Locate the cell with the specified text and output its [x, y] center coordinate. 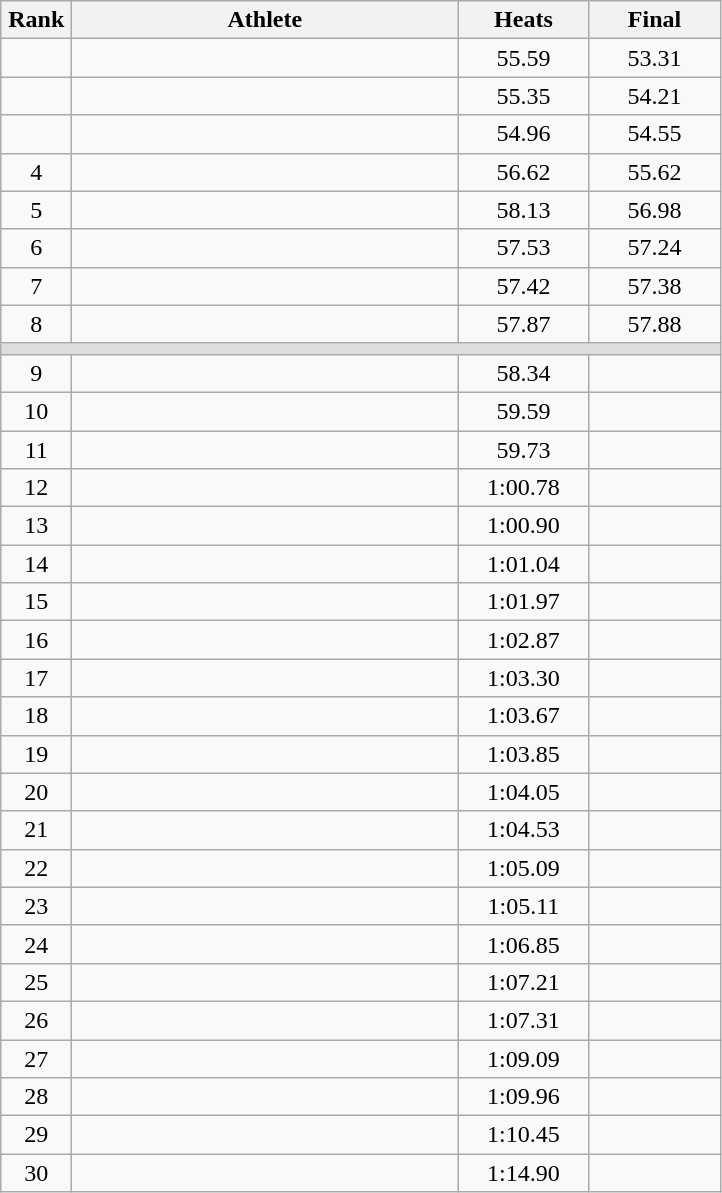
Heats [524, 20]
56.98 [654, 210]
1:05.09 [524, 868]
9 [36, 373]
57.88 [654, 324]
1:05.11 [524, 906]
23 [36, 906]
1:09.96 [524, 1097]
24 [36, 944]
53.31 [654, 58]
57.87 [524, 324]
1:14.90 [524, 1173]
22 [36, 868]
1:07.21 [524, 982]
57.42 [524, 286]
10 [36, 411]
1:09.09 [524, 1059]
1:03.67 [524, 716]
13 [36, 526]
Athlete [265, 20]
25 [36, 982]
56.62 [524, 172]
4 [36, 172]
12 [36, 488]
17 [36, 678]
28 [36, 1097]
Rank [36, 20]
59.73 [524, 449]
1:06.85 [524, 944]
5 [36, 210]
1:10.45 [524, 1135]
16 [36, 640]
58.34 [524, 373]
6 [36, 248]
54.21 [654, 96]
58.13 [524, 210]
57.53 [524, 248]
54.96 [524, 134]
1:00.78 [524, 488]
1:07.31 [524, 1020]
15 [36, 602]
30 [36, 1173]
1:01.04 [524, 564]
21 [36, 830]
29 [36, 1135]
26 [36, 1020]
20 [36, 792]
Final [654, 20]
1:03.85 [524, 754]
55.59 [524, 58]
8 [36, 324]
1:04.53 [524, 830]
11 [36, 449]
19 [36, 754]
59.59 [524, 411]
1:01.97 [524, 602]
54.55 [654, 134]
18 [36, 716]
14 [36, 564]
1:02.87 [524, 640]
27 [36, 1059]
57.24 [654, 248]
7 [36, 286]
1:03.30 [524, 678]
57.38 [654, 286]
55.35 [524, 96]
1:04.05 [524, 792]
55.62 [654, 172]
1:00.90 [524, 526]
